Find where the given text appears and provide that cell's center as (x, y) coordinate. 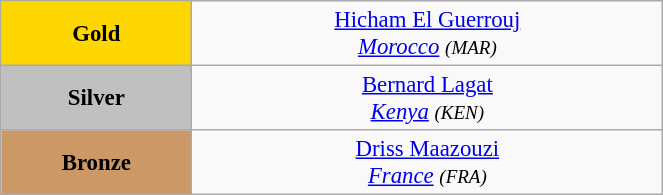
Gold (96, 34)
Bronze (96, 162)
Hicham El GuerroujMorocco (MAR) (428, 34)
Driss MaazouziFrance (FRA) (428, 162)
Bernard LagatKenya (KEN) (428, 98)
Silver (96, 98)
